Provide the (x, y) coordinate of the cell's center where the given text is located.  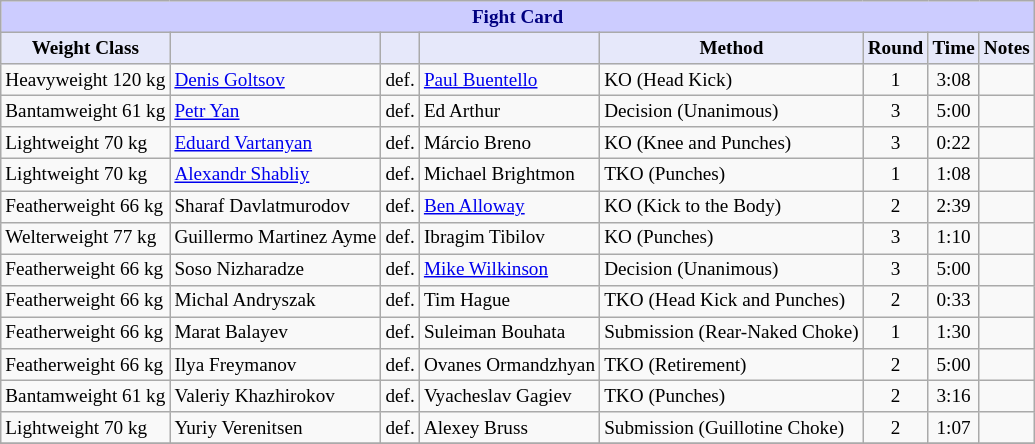
Ben Alloway (509, 206)
Soso Nizharadze (276, 270)
Weight Class (86, 48)
Round (896, 48)
Ed Arthur (509, 111)
Welterweight 77 kg (86, 238)
3:16 (954, 396)
1:10 (954, 238)
Paul Buentello (509, 80)
Valeriy Khazhirokov (276, 396)
Notes (1006, 48)
Heavyweight 120 kg (86, 80)
Ilya Freymanov (276, 365)
0:22 (954, 143)
Denis Goltsov (276, 80)
1:30 (954, 333)
Method (732, 48)
Vyacheslav Gagiev (509, 396)
TKO (Head Kick and Punches) (732, 301)
Michal Andryszak (276, 301)
KO (Punches) (732, 238)
3:08 (954, 80)
Submission (Guillotine Choke) (732, 428)
1:08 (954, 175)
KO (Kick to the Body) (732, 206)
Time (954, 48)
Sharaf Davlatmurodov (276, 206)
Alexandr Shabliy (276, 175)
Mike Wilkinson (509, 270)
Ibragim Tibilov (509, 238)
Fight Card (518, 17)
2:39 (954, 206)
Marat Balayev (276, 333)
0:33 (954, 301)
Alexey Bruss (509, 428)
Eduard Vartanyan (276, 143)
1:07 (954, 428)
Tim Hague (509, 301)
Márcio Breno (509, 143)
Submission (Rear-Naked Choke) (732, 333)
KO (Knee and Punches) (732, 143)
Guillermo Martinez Ayme (276, 238)
Petr Yan (276, 111)
Suleiman Bouhata (509, 333)
Yuriy Verenitsen (276, 428)
Ovanes Ormandzhyan (509, 365)
TKO (Retirement) (732, 365)
KO (Head Kick) (732, 80)
Michael Brightmon (509, 175)
